Identify which cell holds the provided text, then report its (x, y) central coordinate. 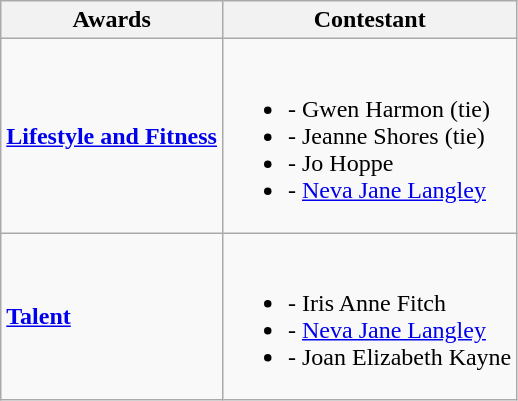
- Iris Anne Fitch - Neva Jane Langley - Joan Elizabeth Kayne (369, 316)
- Gwen Harmon (tie) - Jeanne Shores (tie) - Jo Hoppe - Neva Jane Langley (369, 136)
Contestant (369, 20)
Awards (112, 20)
Lifestyle and Fitness (112, 136)
Talent (112, 316)
